Return (x, y) of the center of cell containing provided text 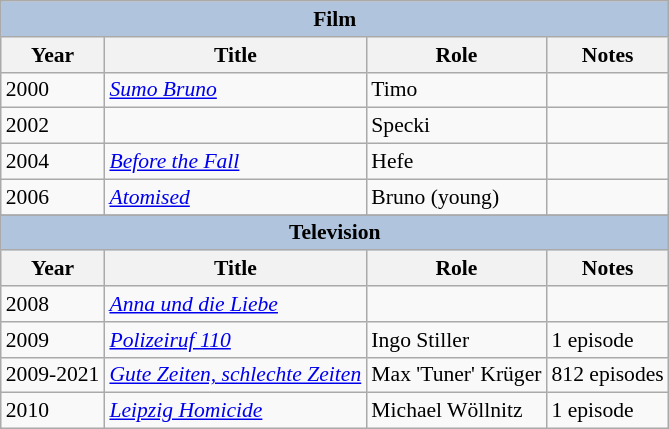
2009 (53, 340)
Film (335, 19)
Michael Wöllnitz (456, 411)
Hefe (456, 162)
2000 (53, 90)
Before the Fall (235, 162)
2009-2021 (53, 375)
Gute Zeiten, schlechte Zeiten (235, 375)
Atomised (235, 197)
812 episodes (607, 375)
Polizeiruf 110 (235, 340)
2008 (53, 304)
2010 (53, 411)
Max 'Tuner' Krüger (456, 375)
Ingo Stiller (456, 340)
Timo (456, 90)
Leipzig Homicide (235, 411)
2004 (53, 162)
Specki (456, 126)
Bruno (young) (456, 197)
2006 (53, 197)
2002 (53, 126)
Sumo Bruno (235, 90)
Anna und die Liebe (235, 304)
Television (335, 233)
